Capture the cell that displays the provided text and extract its (x, y) central coordinate. 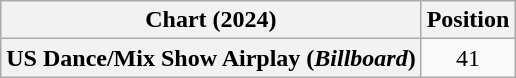
Position (468, 20)
Chart (2024) (211, 20)
41 (468, 58)
US Dance/Mix Show Airplay (Billboard) (211, 58)
